Capture the cell that displays the provided text and extract its (X, Y) central coordinate. 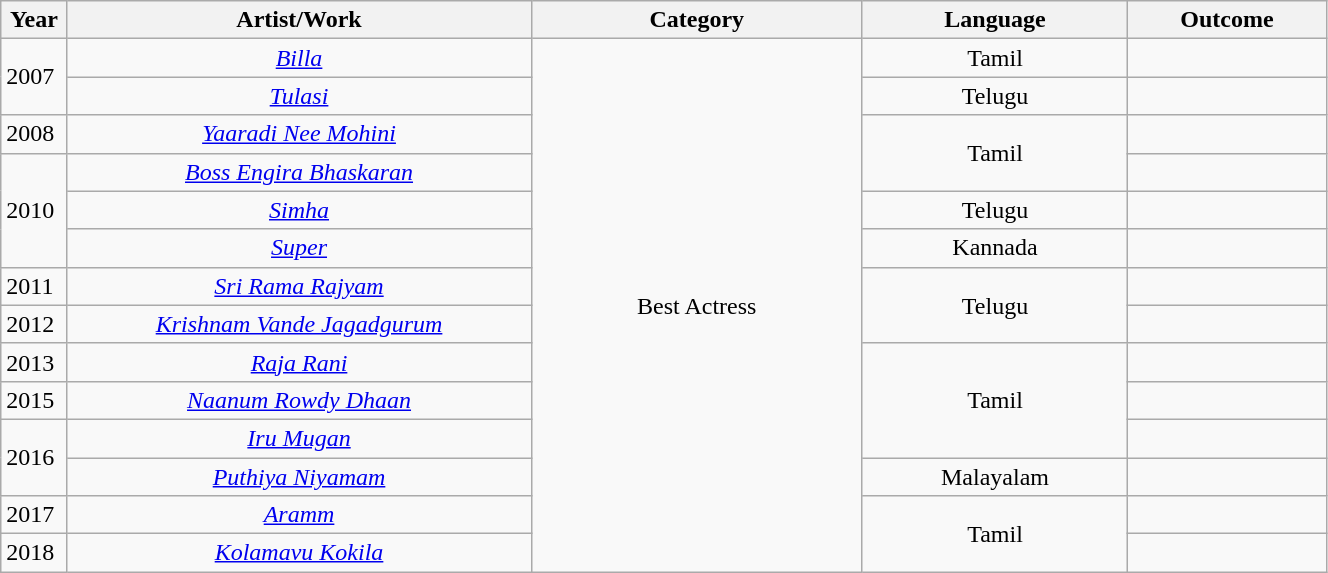
Krishnam Vande Jagadgurum (299, 324)
Super (299, 248)
2010 (34, 210)
Artist/Work (299, 20)
2007 (34, 77)
Aramm (299, 515)
Kolamavu Kokila (299, 553)
Billa (299, 58)
Category (696, 20)
2018 (34, 553)
Sri Rama Rajyam (299, 286)
Simha (299, 210)
Iru Mugan (299, 438)
Language (994, 20)
Malayalam (994, 477)
2013 (34, 362)
Best Actress (696, 306)
Yaaradi Nee Mohini (299, 134)
2012 (34, 324)
2016 (34, 457)
Year (34, 20)
2008 (34, 134)
2017 (34, 515)
Naanum Rowdy Dhaan (299, 400)
Puthiya Niyamam (299, 477)
Raja Rani (299, 362)
2011 (34, 286)
2015 (34, 400)
Kannada (994, 248)
Tulasi (299, 96)
Boss Engira Bhaskaran (299, 172)
Outcome (1228, 20)
